Find where the given text appears and provide that cell's center as [x, y] coordinate. 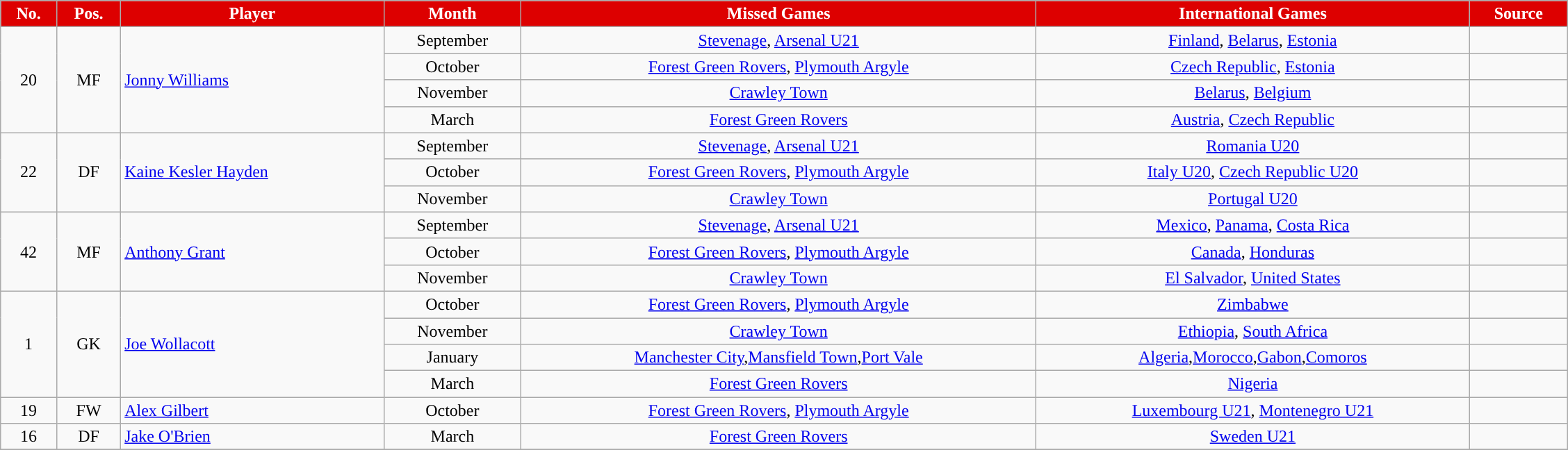
Algeria,Morocco,Gabon,Comoros [1252, 358]
Ethiopia, South Africa [1252, 331]
Sweden U21 [1252, 437]
Canada, Honduras [1252, 251]
Mexico, Panama, Costa Rica [1252, 225]
16 [29, 437]
Czech Republic, Estonia [1252, 67]
Pos. [88, 14]
22 [29, 172]
Source [1518, 14]
Zimbabwe [1252, 304]
Anthony Grant [252, 251]
International Games [1252, 14]
No. [29, 14]
Player [252, 14]
Romania U20 [1252, 146]
Alex Gilbert [252, 410]
Kaine Kesler Hayden [252, 172]
Portugal U20 [1252, 199]
Nigeria [1252, 384]
Manchester City,Mansfield Town,Port Vale [778, 358]
Jake O'Brien [252, 437]
Austria, Czech Republic [1252, 119]
January [452, 358]
El Salvador, United States [1252, 278]
Italy U20, Czech Republic U20 [1252, 172]
Finland, Belarus, Estonia [1252, 40]
Jonny Williams [252, 80]
42 [29, 251]
Joe Wollacott [252, 344]
FW [88, 410]
Missed Games [778, 14]
Month [452, 14]
1 [29, 344]
GK [88, 344]
Luxembourg U21, Montenegro U21 [1252, 410]
Belarus, Belgium [1252, 93]
19 [29, 410]
20 [29, 80]
